Detect which cell encompasses the target text, then output its [x, y] center coordinate. 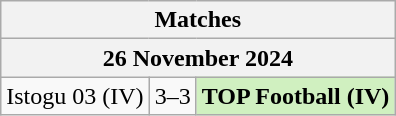
Istogu 03 (IV) [75, 96]
Matches [198, 20]
26 November 2024 [198, 58]
TOP Football (IV) [296, 96]
3–3 [172, 96]
